Provide the (x, y) coordinate of the cell's center where the given text is located.  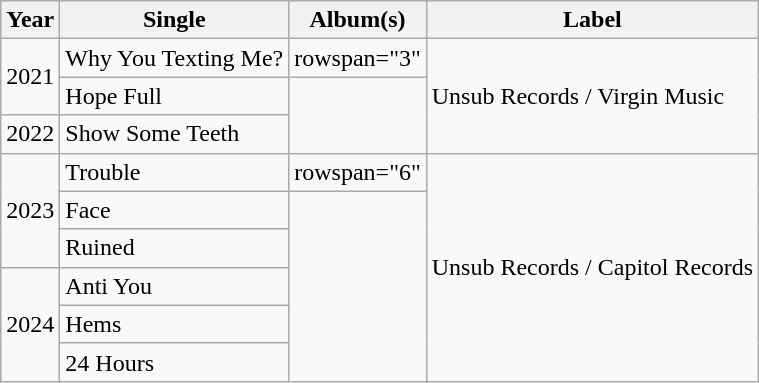
Year (30, 20)
2021 (30, 77)
Face (174, 210)
Unsub Records / Virgin Music (592, 96)
2022 (30, 134)
Why You Texting Me? (174, 58)
Anti You (174, 286)
rowspan="6" (358, 172)
Album(s) (358, 20)
Label (592, 20)
24 Hours (174, 362)
Ruined (174, 248)
Trouble (174, 172)
rowspan="3" (358, 58)
Show Some Teeth (174, 134)
Hems (174, 324)
Hope Full (174, 96)
2024 (30, 324)
Single (174, 20)
Unsub Records / Capitol Records (592, 267)
2023 (30, 210)
